Pinpoint the cell where the given text exists, returning its [X, Y] midpoint coordinate. 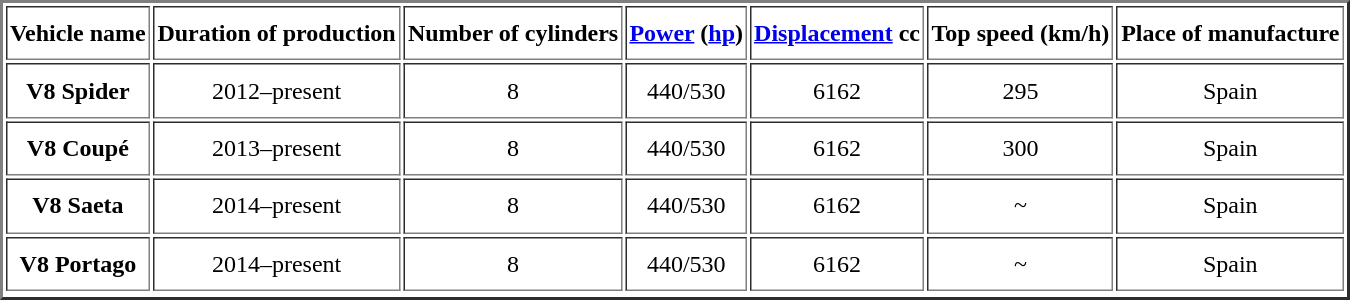
2013–present [277, 148]
V8 Spider [78, 92]
Number of cylinders [512, 34]
Top speed (km/h) [1020, 34]
V8 Portago [78, 264]
Duration of production [277, 34]
2012–present [277, 92]
V8 Saeta [78, 206]
295 [1020, 92]
Displacement cc [837, 34]
300 [1020, 148]
Power (hp) [686, 34]
V8 Coupé [78, 148]
Vehicle name [78, 34]
Place of manufacture [1230, 34]
